Capture the cell that displays the provided text and extract its (x, y) central coordinate. 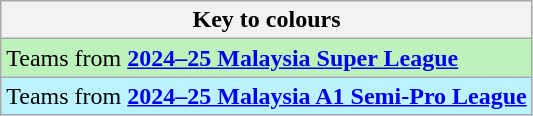
Teams from 2024–25 Malaysia Super League (267, 58)
Teams from 2024–25 Malaysia A1 Semi-Pro League (267, 96)
Key to colours (267, 20)
